Capture the cell that displays the provided text and extract its (X, Y) central coordinate. 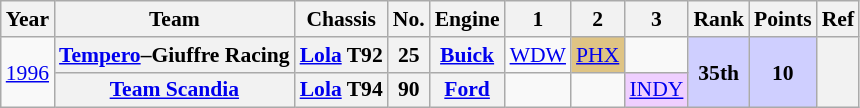
25 (409, 55)
No. (409, 19)
10 (783, 72)
Engine (468, 19)
1 (538, 19)
90 (409, 90)
Lola T94 (342, 90)
Tempero–Giuffre Racing (174, 55)
Year (28, 19)
INDY (656, 90)
2 (598, 19)
Rank (718, 19)
Team (174, 19)
Ref (838, 19)
3 (656, 19)
Ford (468, 90)
WDW (538, 55)
35th (718, 72)
PHX (598, 55)
Points (783, 19)
Buick (468, 55)
Chassis (342, 19)
Team Scandia (174, 90)
1996 (28, 72)
Lola T92 (342, 55)
